Return the [X, Y] coordinate for the center point of the cell that contains the specified text.  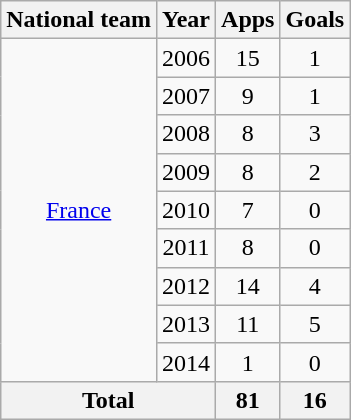
9 [248, 96]
Total [108, 400]
2008 [186, 134]
4 [315, 286]
2006 [186, 58]
14 [248, 286]
15 [248, 58]
Year [186, 20]
2012 [186, 286]
81 [248, 400]
11 [248, 324]
2007 [186, 96]
2 [315, 172]
France [79, 210]
Goals [315, 20]
2010 [186, 210]
3 [315, 134]
5 [315, 324]
National team [79, 20]
16 [315, 400]
2011 [186, 248]
2009 [186, 172]
7 [248, 210]
2013 [186, 324]
2014 [186, 362]
Apps [248, 20]
